Return the (X, Y) coordinate for the center point of the cell that contains the specified text.  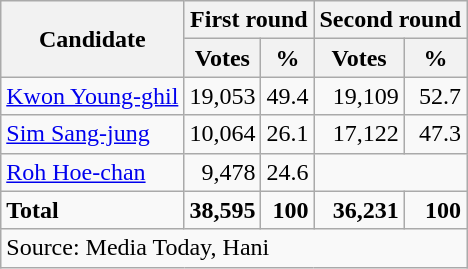
19,109 (359, 96)
9,478 (222, 172)
10,064 (222, 134)
First round (249, 20)
17,122 (359, 134)
38,595 (222, 210)
49.4 (288, 96)
19,053 (222, 96)
47.3 (435, 134)
Candidate (92, 39)
Total (92, 210)
26.1 (288, 134)
Source: Media Today, Hani (234, 248)
Roh Hoe-chan (92, 172)
Kwon Young-ghil (92, 96)
36,231 (359, 210)
52.7 (435, 96)
Second round (390, 20)
24.6 (288, 172)
Sim Sang-jung (92, 134)
